From the cell containing the given text, extract its center point as (X, Y) coordinate. 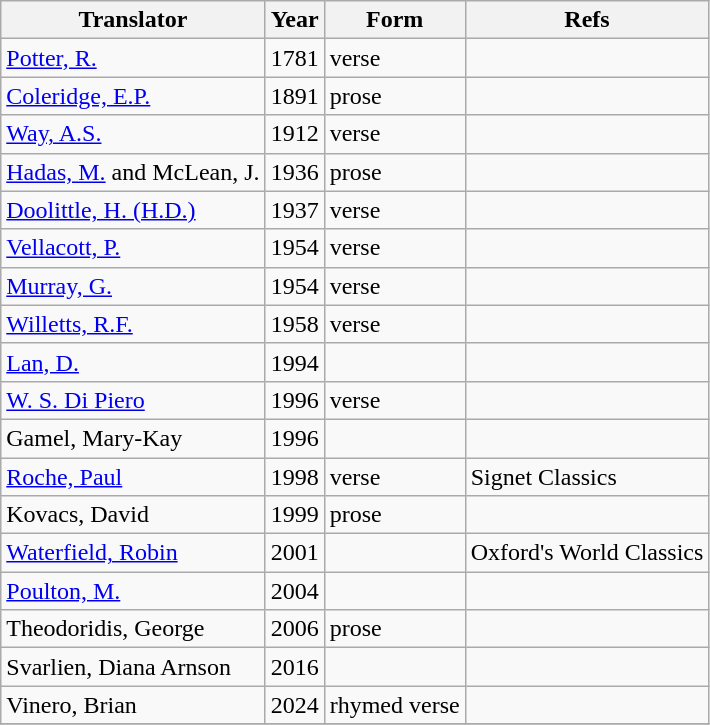
Form (394, 20)
Waterfield, Robin (133, 553)
1937 (294, 210)
Oxford's World Classics (587, 553)
Hadas, M. and McLean, J. (133, 172)
Coleridge, E.P. (133, 96)
1936 (294, 172)
Gamel, Mary-Kay (133, 438)
1994 (294, 362)
2006 (294, 629)
2004 (294, 591)
Willetts, R.F. (133, 324)
Way, A.S. (133, 134)
rhymed verse (394, 705)
Theodoridis, George (133, 629)
Svarlien, Diana Arnson (133, 667)
Kovacs, David (133, 515)
2001 (294, 553)
Potter, R. (133, 58)
Translator (133, 20)
1999 (294, 515)
Refs (587, 20)
Murray, G. (133, 286)
2024 (294, 705)
Lan, D. (133, 362)
1781 (294, 58)
1998 (294, 477)
Vinero, Brian (133, 705)
Signet Classics (587, 477)
1912 (294, 134)
Year (294, 20)
Roche, Paul (133, 477)
2016 (294, 667)
1958 (294, 324)
Vellacott, P. (133, 248)
1891 (294, 96)
Doolittle, H. (H.D.) (133, 210)
W. S. Di Piero (133, 400)
Poulton, M. (133, 591)
